Extract the (X, Y) coordinate from the center of the cell holding the provided text.  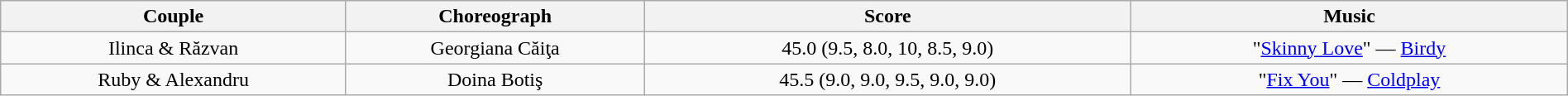
45.5 (9.0, 9.0, 9.5, 9.0, 9.0) (888, 79)
Ilinca & Răzvan (174, 48)
"Skinny Love" — Birdy (1350, 48)
Ruby & Alexandru (174, 79)
Score (888, 17)
Georgiana Căiţa (495, 48)
Doina Botiş (495, 79)
Music (1350, 17)
"Fix You" — Coldplay (1350, 79)
Choreograph (495, 17)
Couple (174, 17)
45.0 (9.5, 8.0, 10, 8.5, 9.0) (888, 48)
